Find where the given text appears and provide that cell's center as (x, y) coordinate. 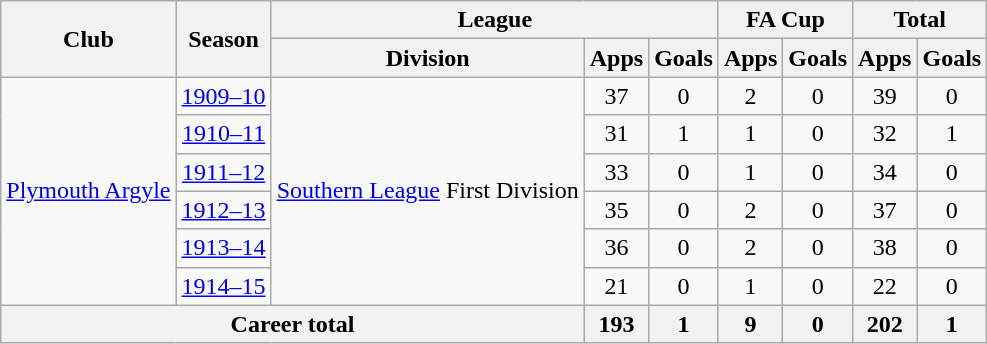
202 (885, 324)
36 (616, 248)
34 (885, 172)
33 (616, 172)
32 (885, 134)
9 (750, 324)
38 (885, 248)
1909–10 (224, 96)
39 (885, 96)
Season (224, 39)
31 (616, 134)
FA Cup (785, 20)
193 (616, 324)
1911–12 (224, 172)
Total (920, 20)
1913–14 (224, 248)
League (494, 20)
Club (88, 39)
Southern League First Division (428, 191)
Division (428, 58)
21 (616, 286)
35 (616, 210)
1912–13 (224, 210)
1914–15 (224, 286)
Career total (292, 324)
22 (885, 286)
Plymouth Argyle (88, 191)
1910–11 (224, 134)
